Identify which cell holds the provided text, then report its [X, Y] central coordinate. 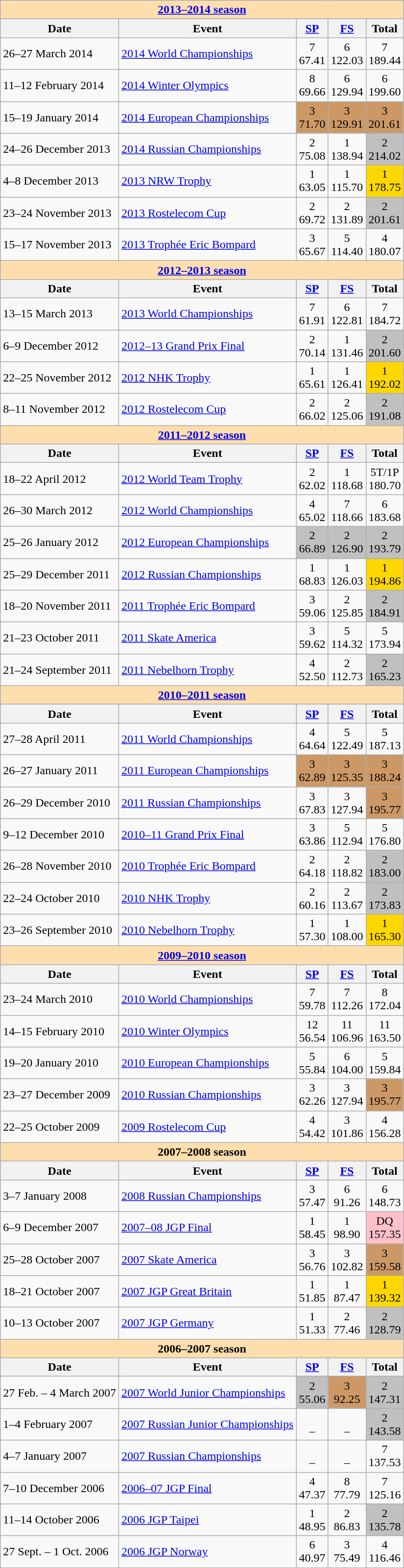
22–25 November 2012 [60, 378]
11–12 February 2014 [60, 85]
11 163.50 [385, 1031]
2007 Russian Junior Championships [207, 1424]
25–28 October 2007 [60, 1259]
2007 Russian Championships [207, 1456]
DQ 157.35 [385, 1227]
7–10 December 2006 [60, 1488]
2013 World Championships [207, 313]
21–23 October 2011 [60, 638]
3 67.83 [312, 802]
6 104.00 [347, 1063]
2 69.72 [312, 213]
2013 Trophée Eric Bompard [207, 245]
2 62.02 [312, 479]
2011 Trophée Eric Bompard [207, 606]
2012 World Team Trophy [207, 479]
5 176.80 [385, 834]
4–7 January 2007 [60, 1456]
2007–08 JGP Final [207, 1227]
8–11 November 2012 [60, 409]
2012 World Championships [207, 510]
1 87.47 [347, 1292]
2 165.23 [385, 670]
2 66.02 [312, 409]
2 112.73 [347, 670]
2007–2008 season [202, 1152]
18–22 April 2012 [60, 479]
2014 World Championships [207, 54]
27 Feb. – 4 March 2007 [60, 1393]
1 51.85 [312, 1292]
6 148.73 [385, 1196]
6 122.81 [347, 313]
26–28 November 2010 [60, 867]
2 70.14 [312, 346]
25–29 December 2011 [60, 574]
2014 European Championships [207, 118]
11 106.96 [347, 1031]
23–27 December 2009 [60, 1095]
2007 JGP Great Britain [207, 1292]
12 56.54 [312, 1031]
1 178.75 [385, 181]
1 118.68 [347, 479]
7 112.26 [347, 999]
2010 European Championships [207, 1063]
2006 JGP Taipei [207, 1520]
5 112.94 [347, 834]
2011 Skate America [207, 638]
5 159.84 [385, 1063]
27–28 April 2011 [60, 738]
15–19 January 2014 [60, 118]
2007 JGP Germany [207, 1323]
7 59.78 [312, 999]
2010–11 Grand Prix Final [207, 834]
2 64.18 [312, 867]
2 113.67 [347, 898]
1 48.95 [312, 1520]
2014 Russian Championships [207, 149]
5 55.84 [312, 1063]
7 125.16 [385, 1488]
2011–2012 season [202, 435]
2009–2010 season [202, 955]
2013 Rostelecom Cup [207, 213]
2010 NHK Trophy [207, 898]
6 199.60 [385, 85]
1 65.61 [312, 378]
2 77.46 [347, 1323]
26–29 December 2010 [60, 802]
22–24 October 2010 [60, 898]
5 114.40 [347, 245]
3 101.86 [347, 1126]
2006 JGP Norway [207, 1551]
23–24 March 2010 [60, 999]
3 62.26 [312, 1095]
2009 Rostelecom Cup [207, 1126]
4 156.28 [385, 1126]
7 137.53 [385, 1456]
1 98.90 [347, 1227]
3–7 January 2008 [60, 1196]
5T/1P 180.70 [385, 479]
19–20 January 2010 [60, 1063]
2 173.83 [385, 898]
3 65.67 [312, 245]
22–25 October 2009 [60, 1126]
2013–2014 season [202, 10]
4–8 December 2013 [60, 181]
2 201.61 [385, 213]
3 57.47 [312, 1196]
14–15 February 2010 [60, 1031]
1 57.30 [312, 930]
6 129.94 [347, 85]
3 201.61 [385, 118]
2 147.31 [385, 1393]
2 128.79 [385, 1323]
2007 World Junior Championships [207, 1393]
2012–2013 season [202, 270]
26–27 March 2014 [60, 54]
8 77.79 [347, 1488]
2008 Russian Championships [207, 1196]
2 118.82 [347, 867]
1 194.86 [385, 574]
2 143.58 [385, 1424]
2 135.78 [385, 1520]
2 60.16 [312, 898]
2012 NHK Trophy [207, 378]
1 126.41 [347, 378]
2 66.89 [312, 543]
3 129.91 [347, 118]
3 125.35 [347, 771]
2012 Russian Championships [207, 574]
6 122.03 [347, 54]
2 214.02 [385, 149]
1 63.05 [312, 181]
2 55.06 [312, 1393]
7 118.66 [347, 510]
2 191.08 [385, 409]
1–4 February 2007 [60, 1424]
4 47.37 [312, 1488]
2014 Winter Olympics [207, 85]
2 184.91 [385, 606]
2 131.89 [347, 213]
3 63.86 [312, 834]
2 125.06 [347, 409]
26–27 January 2011 [60, 771]
2 193.79 [385, 543]
1 115.70 [347, 181]
3 188.24 [385, 771]
2006–07 JGP Final [207, 1488]
27 Sept. – 1 Oct. 2006 [60, 1551]
21–24 September 2011 [60, 670]
2006–2007 season [202, 1349]
2013 NRW Trophy [207, 181]
18–20 November 2011 [60, 606]
6–9 December 2007 [60, 1227]
2007 Skate America [207, 1259]
7 189.44 [385, 54]
7 67.41 [312, 54]
1 131.46 [347, 346]
8 69.66 [312, 85]
6 183.68 [385, 510]
9–12 December 2010 [60, 834]
11–14 October 2006 [60, 1520]
23–26 September 2010 [60, 930]
5 122.49 [347, 738]
2 183.00 [385, 867]
2011 European Championships [207, 771]
2010–2011 season [202, 695]
4 52.50 [312, 670]
2010 World Championships [207, 999]
3 102.82 [347, 1259]
3 59.62 [312, 638]
4 180.07 [385, 245]
5 114.32 [347, 638]
1 51.33 [312, 1323]
2 201.60 [385, 346]
1 192.02 [385, 378]
1 165.30 [385, 930]
7 61.91 [312, 313]
3 71.70 [312, 118]
3 92.25 [347, 1393]
2010 Winter Olympics [207, 1031]
15–17 November 2013 [60, 245]
2 86.83 [347, 1520]
2011 Russian Championships [207, 802]
13–15 March 2013 [60, 313]
3 62.89 [312, 771]
4 64.64 [312, 738]
2012–13 Grand Prix Final [207, 346]
4 116.46 [385, 1551]
3 59.06 [312, 606]
1 126.03 [347, 574]
6–9 December 2012 [60, 346]
3 159.58 [385, 1259]
2011 Nebelhorn Trophy [207, 670]
24–26 December 2013 [60, 149]
5 173.94 [385, 638]
1 108.00 [347, 930]
1 138.94 [347, 149]
2012 European Championships [207, 543]
18–21 October 2007 [60, 1292]
6 91.26 [347, 1196]
5 187.13 [385, 738]
2012 Rostelecom Cup [207, 409]
3 56.76 [312, 1259]
1 139.32 [385, 1292]
8 172.04 [385, 999]
1 58.45 [312, 1227]
2 75.08 [312, 149]
2 125.85 [347, 606]
2010 Nebelhorn Trophy [207, 930]
7 184.72 [385, 313]
10–13 October 2007 [60, 1323]
26–30 March 2012 [60, 510]
2 126.90 [347, 543]
6 40.97 [312, 1551]
23–24 November 2013 [60, 213]
4 65.02 [312, 510]
3 75.49 [347, 1551]
1 68.83 [312, 574]
2010 Russian Championships [207, 1095]
4 54.42 [312, 1126]
2011 World Championships [207, 738]
2010 Trophée Eric Bompard [207, 867]
25–26 January 2012 [60, 543]
